Extract the (x, y) coordinate from the center of the cell holding the provided text.  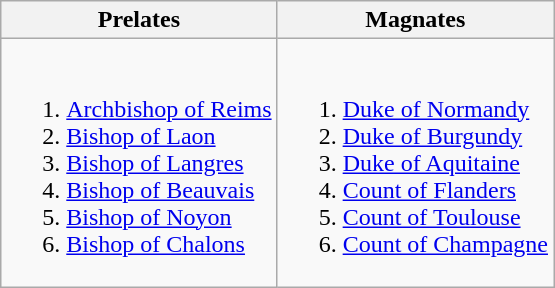
Prelates (139, 20)
Duke of NormandyDuke of BurgundyDuke of AquitaineCount of FlandersCount of ToulouseCount of Champagne (415, 163)
Magnates (415, 20)
Archbishop of ReimsBishop of LaonBishop of LangresBishop of BeauvaisBishop of NoyonBishop of Chalons (139, 163)
